Return (x, y) of the center of cell containing provided text 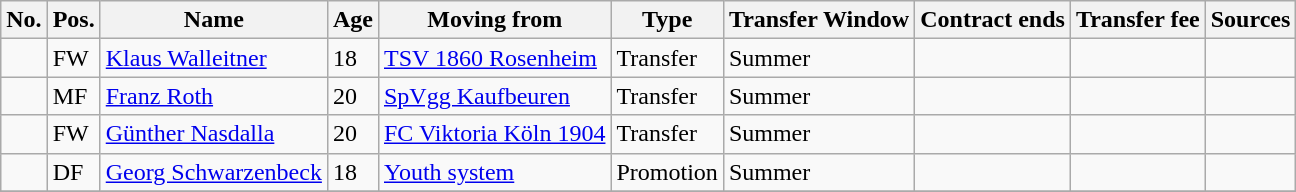
Moving from (494, 20)
Promotion (667, 172)
Günther Nasdalla (214, 134)
DF (74, 172)
Georg Schwarzenbeck (214, 172)
Name (214, 20)
Franz Roth (214, 96)
FC Viktoria Köln 1904 (494, 134)
Age (352, 20)
Type (667, 20)
Transfer fee (1138, 20)
Youth system (494, 172)
TSV 1860 Rosenheim (494, 58)
SpVgg Kaufbeuren (494, 96)
MF (74, 96)
Transfer Window (818, 20)
Pos. (74, 20)
Sources (1250, 20)
No. (24, 20)
Contract ends (993, 20)
Klaus Walleitner (214, 58)
